Output the (X, Y) coordinate of the center of the cell containing the given text.  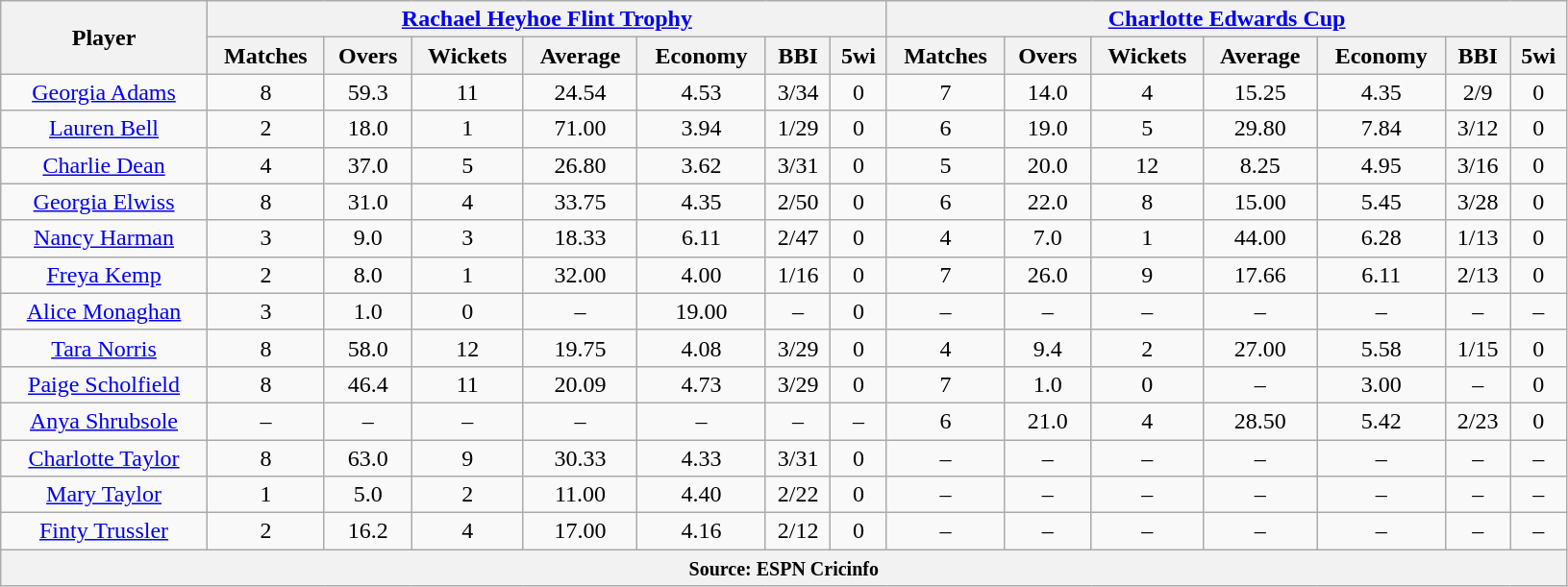
30.33 (580, 458)
Nancy Harman (104, 238)
Charlie Dean (104, 165)
2/12 (798, 531)
Mary Taylor (104, 495)
22.0 (1048, 202)
5.42 (1381, 421)
3/34 (798, 92)
3.62 (702, 165)
2/47 (798, 238)
1/29 (798, 129)
17.66 (1260, 275)
1/16 (798, 275)
37.0 (367, 165)
7.84 (1381, 129)
4.33 (702, 458)
3.00 (1381, 384)
Alice Monaghan (104, 311)
15.00 (1260, 202)
Charlotte Taylor (104, 458)
63.0 (367, 458)
16.2 (367, 531)
44.00 (1260, 238)
19.00 (702, 311)
15.25 (1260, 92)
1/15 (1479, 348)
28.50 (1260, 421)
4.73 (702, 384)
26.0 (1048, 275)
1/13 (1479, 238)
Source: ESPN Cricinfo (784, 568)
17.00 (580, 531)
3.94 (702, 129)
18.0 (367, 129)
4.16 (702, 531)
3/16 (1479, 165)
4.00 (702, 275)
32.00 (580, 275)
46.4 (367, 384)
59.3 (367, 92)
5.45 (1381, 202)
5.0 (367, 495)
18.33 (580, 238)
3/28 (1479, 202)
9.0 (367, 238)
Player (104, 37)
19.75 (580, 348)
Charlotte Edwards Cup (1227, 19)
2/23 (1479, 421)
19.0 (1048, 129)
24.54 (580, 92)
3/12 (1479, 129)
2/9 (1479, 92)
Finty Trussler (104, 531)
11.00 (580, 495)
Anya Shrubsole (104, 421)
4.08 (702, 348)
8.0 (367, 275)
2/50 (798, 202)
14.0 (1048, 92)
4.40 (702, 495)
4.53 (702, 92)
2/22 (798, 495)
Paige Scholfield (104, 384)
Tara Norris (104, 348)
29.80 (1260, 129)
7.0 (1048, 238)
26.80 (580, 165)
8.25 (1260, 165)
21.0 (1048, 421)
Lauren Bell (104, 129)
4.95 (1381, 165)
Freya Kemp (104, 275)
27.00 (1260, 348)
2/13 (1479, 275)
6.28 (1381, 238)
Georgia Adams (104, 92)
20.09 (580, 384)
31.0 (367, 202)
Georgia Elwiss (104, 202)
5.58 (1381, 348)
58.0 (367, 348)
20.0 (1048, 165)
33.75 (580, 202)
Rachael Heyhoe Flint Trophy (546, 19)
9.4 (1048, 348)
71.00 (580, 129)
